From the cell containing the given text, extract its center point as [x, y] coordinate. 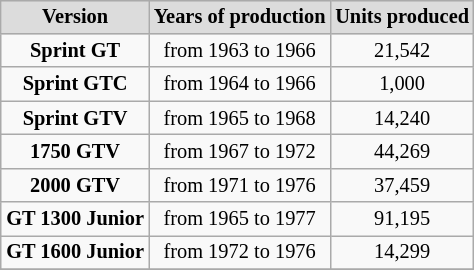
from 1967 to 1972 [240, 152]
91,195 [402, 219]
1,000 [402, 84]
from 1972 to 1976 [240, 253]
from 1965 to 1977 [240, 219]
Sprint GTV [75, 118]
21,542 [402, 51]
from 1964 to 1966 [240, 84]
Years of production [240, 17]
14,240 [402, 118]
44,269 [402, 152]
37,459 [402, 185]
Sprint GT [75, 51]
from 1965 to 1968 [240, 118]
GT 1600 Junior [75, 253]
1750 GTV [75, 152]
14,299 [402, 253]
from 1971 to 1976 [240, 185]
from 1963 to 1966 [240, 51]
Version [75, 17]
2000 GTV [75, 185]
Units produced [402, 17]
Sprint GTC [75, 84]
GT 1300 Junior [75, 219]
